Pinpoint the cell where the given text exists, returning its [X, Y] midpoint coordinate. 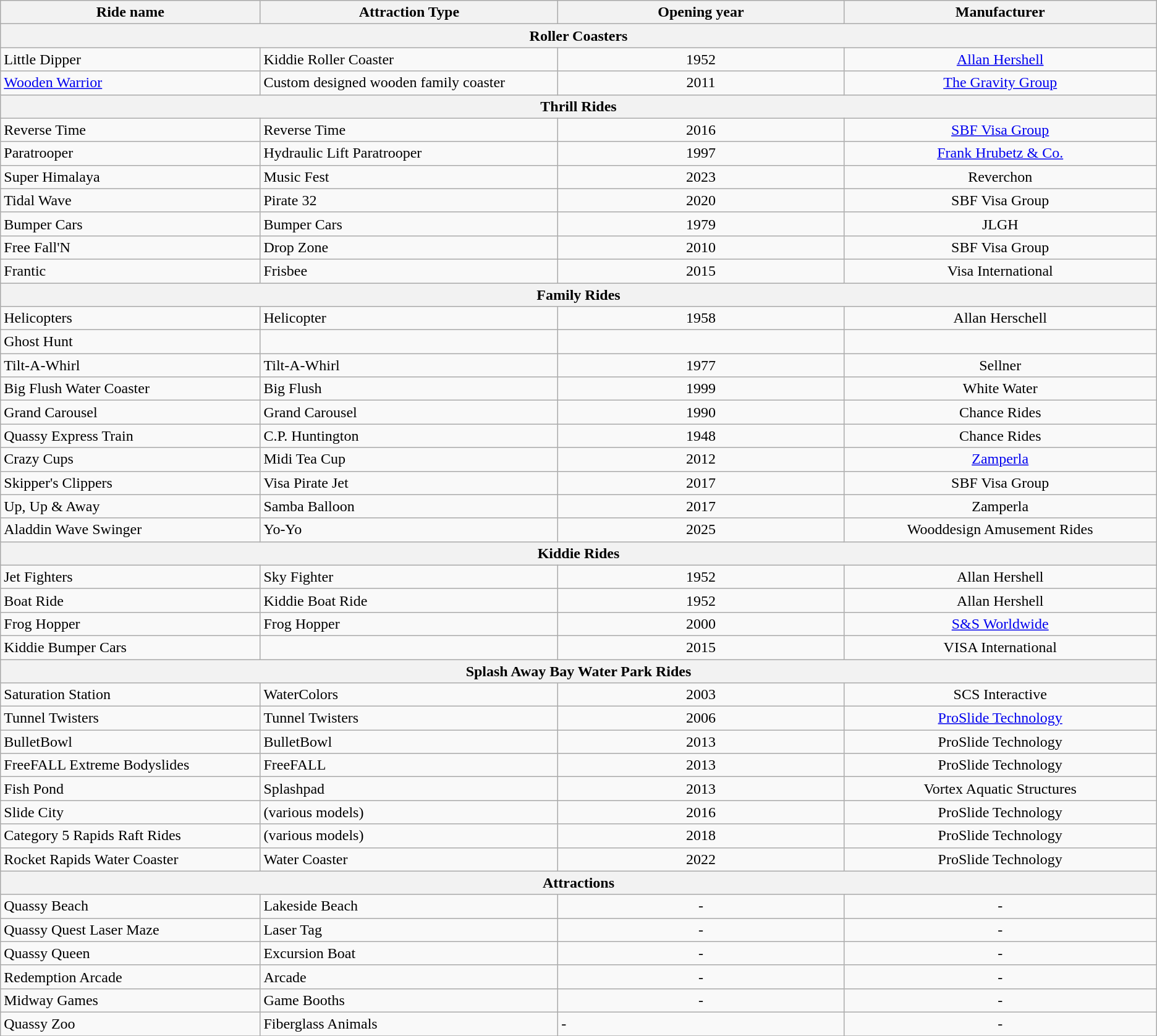
Skipper's Clippers [130, 483]
Fiberglass Animals [409, 1024]
Sellner [1000, 365]
Boat Ride [130, 600]
Quassy Express Train [130, 436]
1979 [701, 224]
Drop Zone [409, 247]
1977 [701, 365]
S&S Worldwide [1000, 624]
Kiddie Bumper Cars [130, 647]
Little Dipper [130, 59]
Excursion Boat [409, 953]
2020 [701, 200]
Laser Tag [409, 930]
Up, Up & Away [130, 506]
Quassy Queen [130, 953]
FreeFALL Extreme Bodyslides [130, 765]
2023 [701, 177]
Game Booths [409, 1000]
Helicopters [130, 318]
Free Fall'N [130, 247]
Family Rides [578, 295]
Wooddesign Amusement Rides [1000, 530]
Big Flush Water Coaster [130, 389]
2006 [701, 718]
1990 [701, 412]
Category 5 Rapids Raft Rides [130, 836]
2010 [701, 247]
1948 [701, 436]
Pirate 32 [409, 200]
Fish Pond [130, 789]
Thrill Rides [578, 106]
Sky Fighter [409, 577]
Aladdin Wave Swinger [130, 530]
Rocket Rapids Water Coaster [130, 859]
2011 [701, 83]
Super Himalaya [130, 177]
2003 [701, 695]
Attraction Type [409, 12]
Midi Tea Cup [409, 459]
Visa Pirate Jet [409, 483]
Jet Fighters [130, 577]
2022 [701, 859]
Quassy Beach [130, 906]
1958 [701, 318]
Custom designed wooden family coaster [409, 83]
Splashpad [409, 789]
Roller Coasters [578, 36]
Paratrooper [130, 153]
Midway Games [130, 1000]
Frank Hrubetz & Co. [1000, 153]
Kiddie Roller Coaster [409, 59]
C.P. Huntington [409, 436]
Water Coaster [409, 859]
WaterColors [409, 695]
Helicopter [409, 318]
Splash Away Bay Water Park Rides [578, 671]
Big Flush [409, 389]
1999 [701, 389]
Yo-Yo [409, 530]
Quassy Zoo [130, 1024]
1997 [701, 153]
Allan Herschell [1000, 318]
Frisbee [409, 271]
Frantic [130, 271]
Visa International [1000, 271]
Manufacturer [1000, 12]
Arcade [409, 977]
Music Fest [409, 177]
White Water [1000, 389]
Attractions [578, 883]
Hydraulic Lift Paratrooper [409, 153]
2025 [701, 530]
Saturation Station [130, 695]
Kiddie Boat Ride [409, 600]
Slide City [130, 812]
2018 [701, 836]
The Gravity Group [1000, 83]
Reverchon [1000, 177]
2000 [701, 624]
Tidal Wave [130, 200]
FreeFALL [409, 765]
Crazy Cups [130, 459]
Ghost Hunt [130, 342]
Samba Balloon [409, 506]
VISA International [1000, 647]
2012 [701, 459]
SCS Interactive [1000, 695]
Quassy Quest Laser Maze [130, 930]
JLGH [1000, 224]
Ride name [130, 12]
Redemption Arcade [130, 977]
Lakeside Beach [409, 906]
Wooden Warrior [130, 83]
Vortex Aquatic Structures [1000, 789]
Opening year [701, 12]
Kiddie Rides [578, 553]
